Provide the (x, y) coordinate of the cell's center where the given text is located.  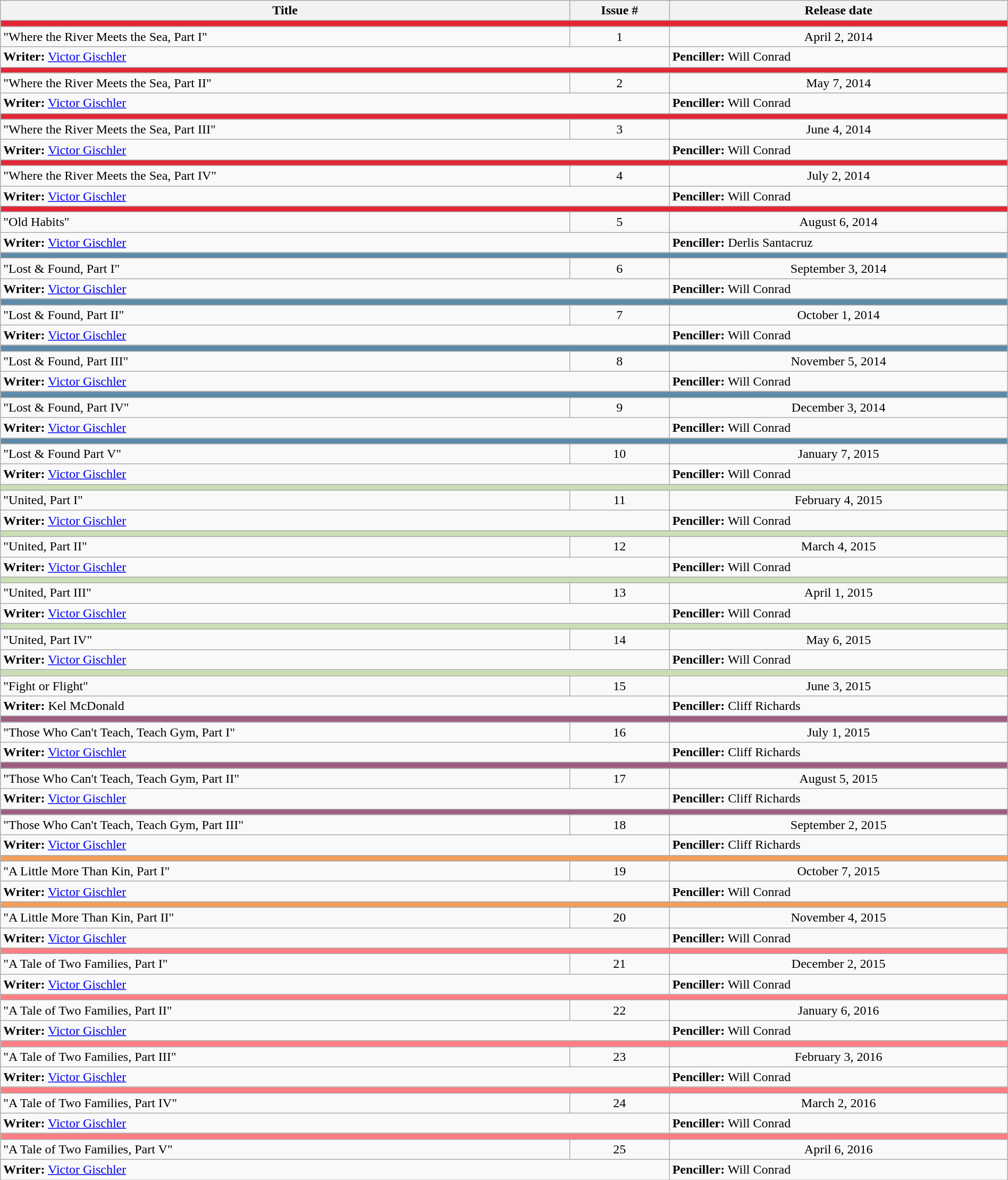
Title (285, 11)
10 (620, 454)
18 (620, 825)
March 4, 2015 (838, 547)
May 6, 2015 (838, 639)
"Where the River Meets the Sea, Part I" (285, 37)
13 (620, 593)
25 (620, 1149)
8 (620, 361)
7 (620, 315)
October 7, 2015 (838, 871)
December 3, 2014 (838, 407)
"Where the River Meets the Sea, Part III" (285, 129)
15 (620, 685)
19 (620, 871)
Issue # (620, 11)
"A Tale of Two Families, Part IV" (285, 1103)
"A Tale of Two Families, Part V" (285, 1149)
"Lost & Found Part V" (285, 454)
1 (620, 37)
"Those Who Can't Teach, Teach Gym, Part III" (285, 825)
21 (620, 964)
"Old Habits" (285, 222)
June 3, 2015 (838, 685)
22 (620, 1010)
Writer: Kel McDonald (335, 706)
9 (620, 407)
11 (620, 500)
"A Tale of Two Families, Part III" (285, 1057)
16 (620, 732)
February 3, 2016 (838, 1057)
May 7, 2014 (838, 83)
5 (620, 222)
August 5, 2015 (838, 779)
July 2, 2014 (838, 175)
November 4, 2015 (838, 917)
24 (620, 1103)
"Fight or Flight" (285, 685)
December 2, 2015 (838, 964)
"Lost & Found, Part II" (285, 315)
3 (620, 129)
June 4, 2014 (838, 129)
February 4, 2015 (838, 500)
"Where the River Meets the Sea, Part II" (285, 83)
17 (620, 779)
April 1, 2015 (838, 593)
"A Little More Than Kin, Part I" (285, 871)
Release date (838, 11)
"A Tale of Two Families, Part II" (285, 1010)
"A Little More Than Kin, Part II" (285, 917)
20 (620, 917)
August 6, 2014 (838, 222)
"Lost & Found, Part I" (285, 269)
"United, Part IV" (285, 639)
"Those Who Can't Teach, Teach Gym, Part I" (285, 732)
September 2, 2015 (838, 825)
"United, Part I" (285, 500)
July 1, 2015 (838, 732)
Penciller: Derlis Santacruz (838, 242)
"United, Part II" (285, 547)
September 3, 2014 (838, 269)
March 2, 2016 (838, 1103)
November 5, 2014 (838, 361)
"A Tale of Two Families, Part I" (285, 964)
April 2, 2014 (838, 37)
2 (620, 83)
"Lost & Found, Part III" (285, 361)
14 (620, 639)
4 (620, 175)
"Lost & Found, Part IV" (285, 407)
"United, Part III" (285, 593)
January 7, 2015 (838, 454)
October 1, 2014 (838, 315)
"Those Who Can't Teach, Teach Gym, Part II" (285, 779)
6 (620, 269)
April 6, 2016 (838, 1149)
23 (620, 1057)
"Where the River Meets the Sea, Part IV" (285, 175)
January 6, 2016 (838, 1010)
12 (620, 547)
